For the text-containing cell, return its midpoint in (X, Y) coordinate format. 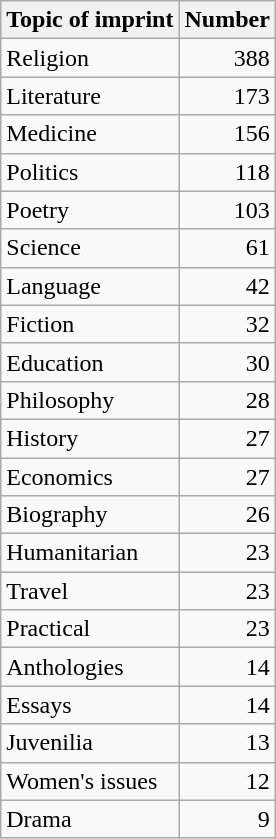
Practical (90, 629)
Topic of imprint (90, 20)
118 (227, 172)
Language (90, 286)
Travel (90, 591)
13 (227, 743)
Medicine (90, 134)
26 (227, 515)
Economics (90, 477)
Drama (90, 819)
103 (227, 210)
Philosophy (90, 400)
History (90, 438)
156 (227, 134)
173 (227, 96)
Politics (90, 172)
Juvenilia (90, 743)
32 (227, 324)
61 (227, 248)
Women's issues (90, 781)
Poetry (90, 210)
Literature (90, 96)
Essays (90, 705)
28 (227, 400)
Anthologies (90, 667)
30 (227, 362)
Science (90, 248)
Number (227, 20)
42 (227, 286)
Education (90, 362)
Fiction (90, 324)
9 (227, 819)
Biography (90, 515)
12 (227, 781)
Religion (90, 58)
Humanitarian (90, 553)
388 (227, 58)
